Determine the (X, Y) coordinate at the center of the cell enclosing the given text.  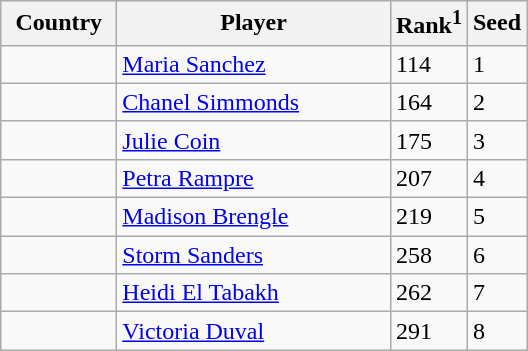
114 (428, 64)
Chanel Simmonds (254, 102)
3 (496, 140)
258 (428, 255)
2 (496, 102)
8 (496, 331)
Petra Rampre (254, 178)
Player (254, 24)
Seed (496, 24)
Madison Brengle (254, 217)
6 (496, 255)
Maria Sanchez (254, 64)
164 (428, 102)
207 (428, 178)
1 (496, 64)
175 (428, 140)
7 (496, 293)
Country (59, 24)
Storm Sanders (254, 255)
219 (428, 217)
Victoria Duval (254, 331)
262 (428, 293)
Julie Coin (254, 140)
Rank1 (428, 24)
Heidi El Tabakh (254, 293)
291 (428, 331)
5 (496, 217)
4 (496, 178)
